Find where the given text appears and provide that cell's center as [X, Y] coordinate. 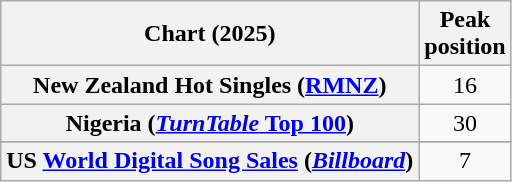
New Zealand Hot Singles (RMNZ) [210, 85]
30 [465, 123]
Chart (2025) [210, 34]
Peakposition [465, 34]
US World Digital Song Sales (Billboard) [210, 161]
7 [465, 161]
Nigeria (TurnTable Top 100) [210, 123]
16 [465, 85]
